Identify which cell holds the provided text, then report its (X, Y) central coordinate. 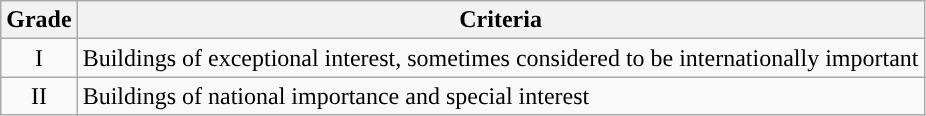
Criteria (500, 20)
I (39, 58)
Buildings of exceptional interest, sometimes considered to be internationally important (500, 58)
II (39, 96)
Grade (39, 20)
Buildings of national importance and special interest (500, 96)
